Determine the [x, y] coordinate at the center of the cell enclosing the given text.  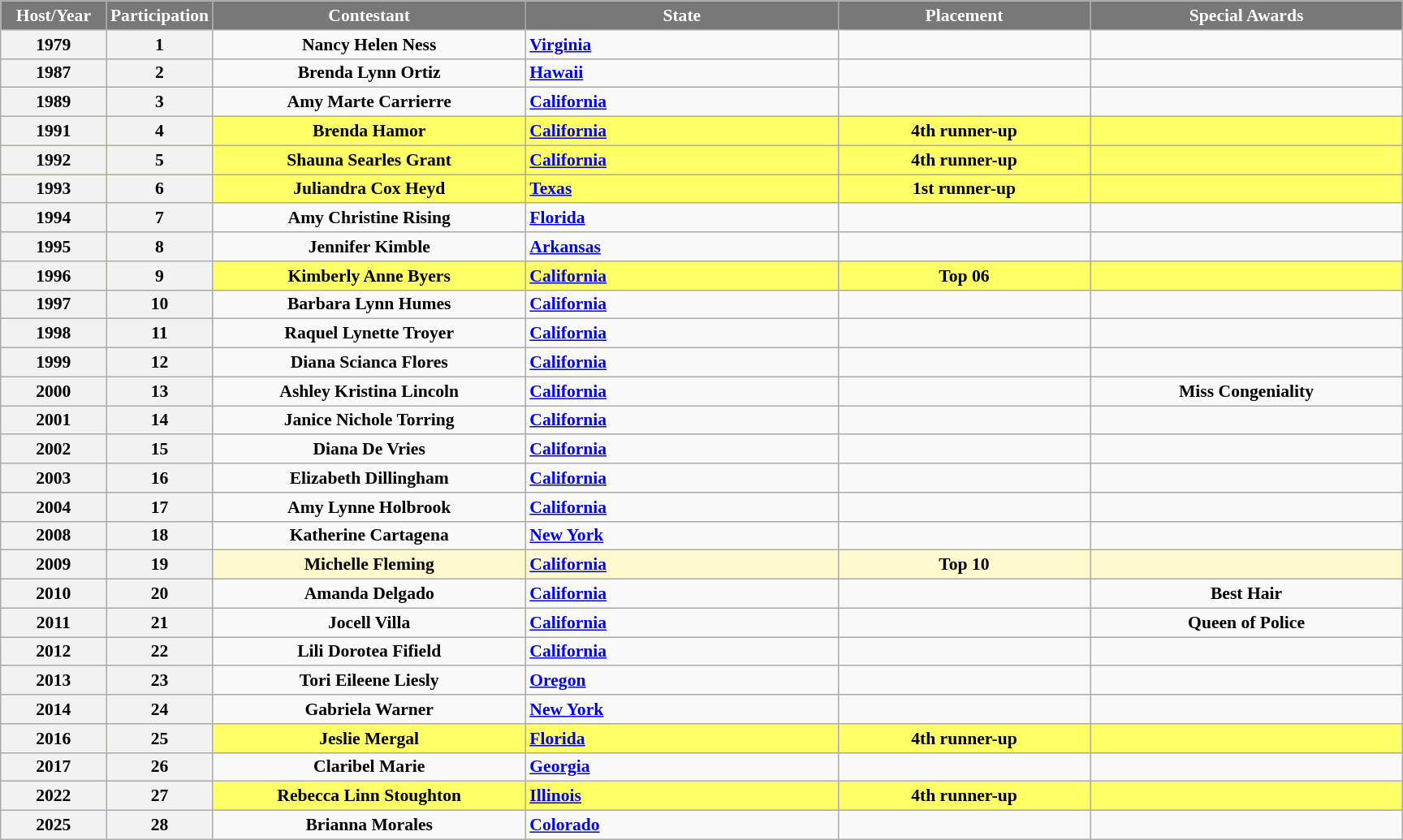
2008 [54, 536]
2003 [54, 478]
27 [159, 796]
Hawaii [682, 73]
20 [159, 594]
Top 10 [964, 565]
Oregon [682, 681]
18 [159, 536]
2011 [54, 622]
Juliandra Cox Heyd [369, 189]
Michelle Fleming [369, 565]
Jocell Villa [369, 622]
Georgia [682, 767]
Amy Christine Rising [369, 218]
2016 [54, 739]
3 [159, 102]
Diana Scianca Flores [369, 363]
Raquel Lynette Troyer [369, 334]
State [682, 15]
1998 [54, 334]
1 [159, 45]
1979 [54, 45]
Katherine Cartagena [369, 536]
24 [159, 709]
2022 [54, 796]
Brenda Hamor [369, 131]
Kimberly Anne Byers [369, 276]
Host/Year [54, 15]
1997 [54, 304]
1994 [54, 218]
Special Awards [1245, 15]
Tori Eileene Liesly [369, 681]
Lili Dorotea Fifield [369, 652]
Texas [682, 189]
26 [159, 767]
Top 06 [964, 276]
Jennifer Kimble [369, 247]
1996 [54, 276]
Claribel Marie [369, 767]
2014 [54, 709]
Brianna Morales [369, 825]
4 [159, 131]
Barbara Lynn Humes [369, 304]
15 [159, 450]
1991 [54, 131]
Ashley Kristina Lincoln [369, 391]
Queen of Police [1245, 622]
2 [159, 73]
2013 [54, 681]
Jeslie Mergal [369, 739]
8 [159, 247]
Contestant [369, 15]
2001 [54, 420]
9 [159, 276]
17 [159, 507]
Miss Congeniality [1245, 391]
16 [159, 478]
Placement [964, 15]
Arkansas [682, 247]
19 [159, 565]
13 [159, 391]
1999 [54, 363]
Colorado [682, 825]
Diana De Vries [369, 450]
2004 [54, 507]
6 [159, 189]
2009 [54, 565]
1989 [54, 102]
2002 [54, 450]
11 [159, 334]
10 [159, 304]
Elizabeth Dillingham [369, 478]
2000 [54, 391]
12 [159, 363]
25 [159, 739]
2010 [54, 594]
5 [159, 160]
2017 [54, 767]
Janice Nichole Torring [369, 420]
1992 [54, 160]
14 [159, 420]
1987 [54, 73]
Amanda Delgado [369, 594]
Illinois [682, 796]
Best Hair [1245, 594]
23 [159, 681]
2025 [54, 825]
Shauna Searles Grant [369, 160]
Amy Marte Carrierre [369, 102]
1993 [54, 189]
2012 [54, 652]
1st runner-up [964, 189]
Virginia [682, 45]
Brenda Lynn Ortiz [369, 73]
1995 [54, 247]
Gabriela Warner [369, 709]
Rebecca Linn Stoughton [369, 796]
Amy Lynne Holbrook [369, 507]
22 [159, 652]
28 [159, 825]
Participation [159, 15]
21 [159, 622]
7 [159, 218]
Nancy Helen Ness [369, 45]
